Detect which cell encompasses the target text, then output its [X, Y] center coordinate. 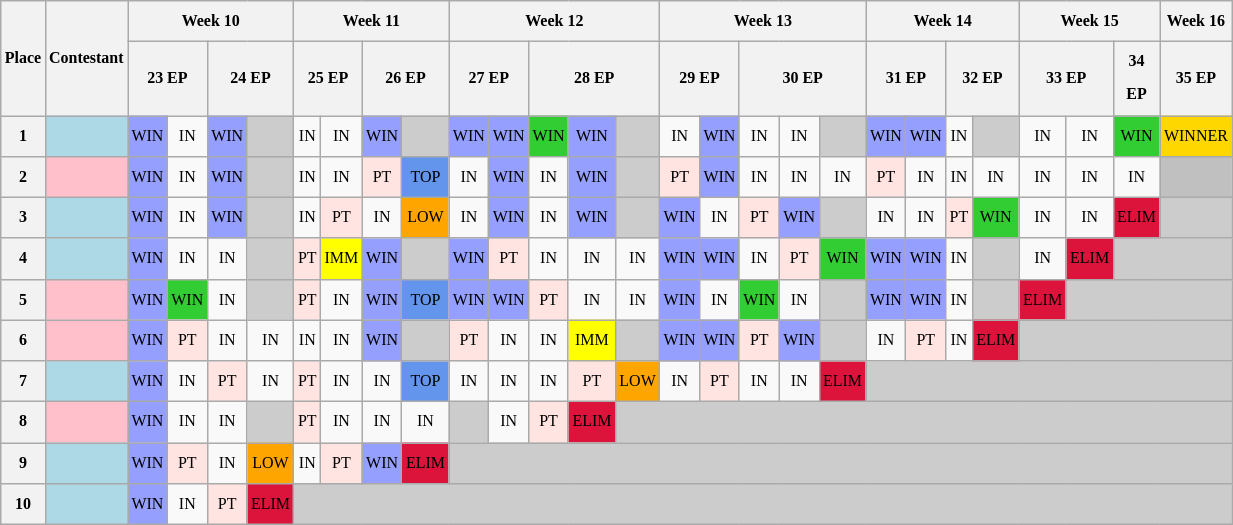
9 [23, 462]
24 EP [250, 78]
4 [23, 258]
Week 15 [1090, 20]
6 [23, 340]
35 EP [1196, 78]
28 EP [594, 78]
29 EP [700, 78]
8 [23, 422]
33 EP [1066, 78]
2 [23, 176]
30 EP [802, 78]
31 EP [906, 78]
Week 14 [942, 20]
32 EP [982, 78]
Week 16 [1196, 20]
3 [23, 218]
27 EP [489, 78]
Week 11 [372, 20]
34 EP [1136, 78]
26 EP [406, 78]
Place [23, 58]
Week 10 [211, 20]
10 [23, 504]
Week 13 [763, 20]
7 [23, 380]
5 [23, 300]
1 [23, 136]
WINNER [1196, 136]
Contestant [86, 58]
23 EP [168, 78]
25 EP [328, 78]
Week 12 [554, 20]
